Determine the (X, Y) coordinate at the center of the cell enclosing the given text.  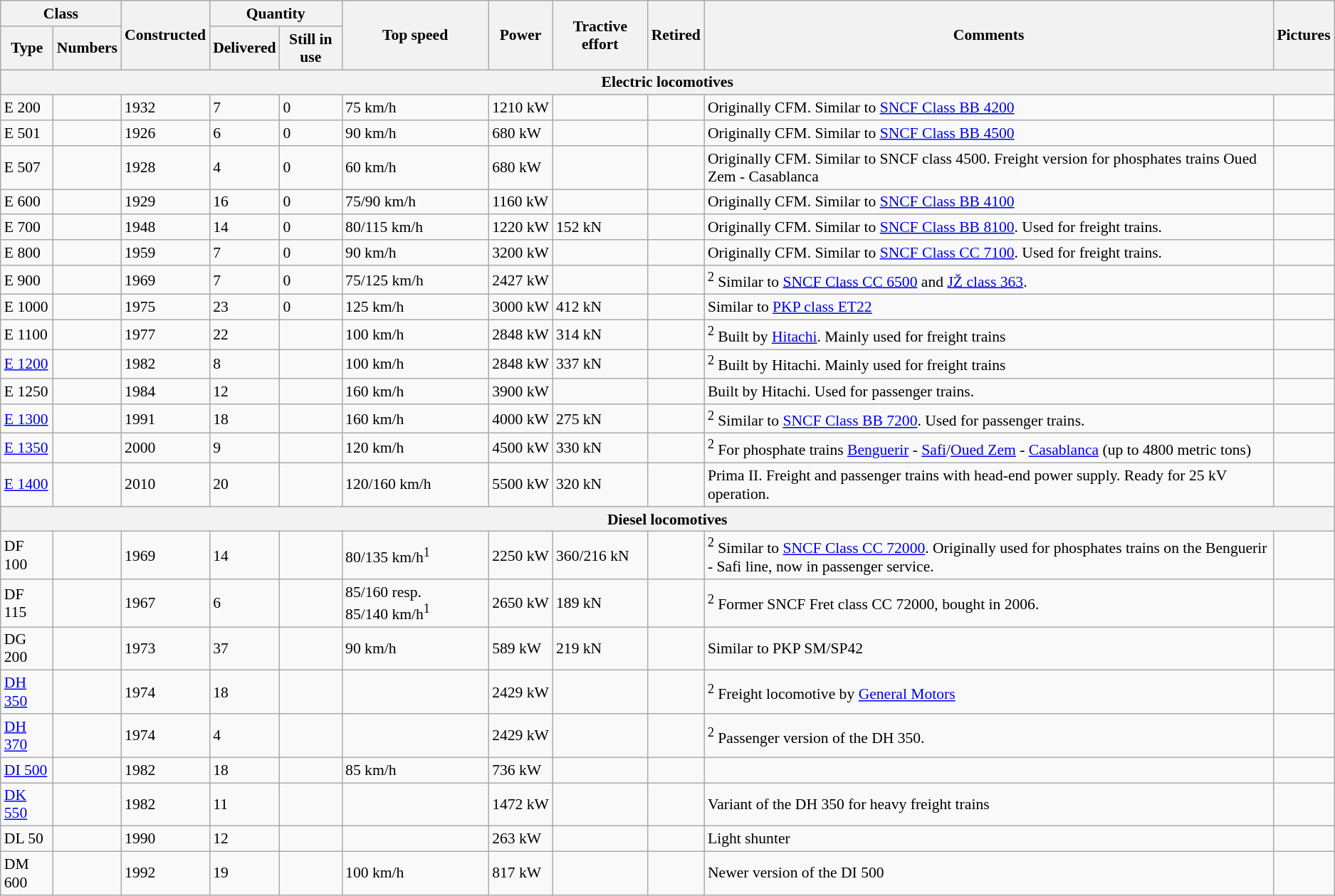
817 kW (520, 874)
Power (520, 36)
85/160 resp. 85/140 km/h1 (415, 604)
E 501 (27, 133)
23 (244, 307)
9 (244, 448)
75/90 km/h (415, 202)
Retired (676, 36)
DL 50 (27, 839)
2427 kW (520, 280)
E 1300 (27, 418)
2 Similar to SNCF Class BB 7200. Used for passenger trains. (988, 418)
1220 kW (520, 228)
75 km/h (415, 108)
314 kN (600, 334)
320 kN (600, 485)
DM 600 (27, 874)
Class (61, 14)
Originally CFM. Similar to SNCF class 4500. Freight version for phosphates trains Oued Zem - Casablanca (988, 168)
2 Freight locomotive by General Motors (988, 692)
2 Similar to SNCF Class CC 72000. Originally used for phosphates trains on the Benguerir - Safi line, now in passenger service. (988, 555)
Electric locomotives (668, 83)
11 (244, 804)
E 900 (27, 280)
219 kN (600, 649)
E 507 (27, 168)
189 kN (600, 604)
E 1100 (27, 334)
3000 kW (520, 307)
4500 kW (520, 448)
80/135 km/h1 (415, 555)
1160 kW (520, 202)
337 kN (600, 364)
Diesel locomotives (668, 520)
2650 kW (520, 604)
Numbers (87, 48)
120/160 km/h (415, 485)
1967 (165, 604)
5500 kW (520, 485)
E 1250 (27, 391)
DF 100 (27, 555)
Pictures (1303, 36)
Similar to PKP SM/SP42 (988, 649)
3200 kW (520, 253)
Tractive effort (600, 36)
DG 200 (27, 649)
Still in use (310, 48)
DH 370 (27, 736)
1210 kW (520, 108)
75/125 km/h (415, 280)
2000 (165, 448)
4000 kW (520, 418)
E 1200 (27, 364)
125 km/h (415, 307)
Built by Hitachi. Used for passenger trains. (988, 391)
E 1350 (27, 448)
DH 350 (27, 692)
Originally CFM. Similar to SNCF Class BB 8100. Used for freight trains. (988, 228)
85 km/h (415, 770)
E 800 (27, 253)
60 km/h (415, 168)
Delivered (244, 48)
E 600 (27, 202)
E 1000 (27, 307)
589 kW (520, 649)
1991 (165, 418)
412 kN (600, 307)
Type (27, 48)
1977 (165, 334)
Constructed (165, 36)
DF 115 (27, 604)
Originally CFM. Similar to SNCF Class BB 4500 (988, 133)
E 200 (27, 108)
275 kN (600, 418)
1472 kW (520, 804)
19 (244, 874)
1990 (165, 839)
120 km/h (415, 448)
20 (244, 485)
2010 (165, 485)
Originally CFM. Similar to SNCF Class BB 4100 (988, 202)
1929 (165, 202)
330 kN (600, 448)
8 (244, 364)
1992 (165, 874)
DK 550 (27, 804)
Originally CFM. Similar to SNCF Class BB 4200 (988, 108)
1959 (165, 253)
22 (244, 334)
E 1400 (27, 485)
Newer version of the DI 500 (988, 874)
Light shunter (988, 839)
Similar to PKP class ET22 (988, 307)
1926 (165, 133)
1973 (165, 649)
736 kW (520, 770)
1948 (165, 228)
360/216 kN (600, 555)
2 Former SNCF Fret class CC 72000, bought in 2006. (988, 604)
Comments (988, 36)
Variant of the DH 350 for heavy freight trains (988, 804)
Originally CFM. Similar to SNCF Class CC 7100. Used for freight trains. (988, 253)
DI 500 (27, 770)
2250 kW (520, 555)
2 Similar to SNCF Class CC 6500 and JŽ class 363. (988, 280)
1984 (165, 391)
E 700 (27, 228)
3900 kW (520, 391)
Quantity (276, 14)
1975 (165, 307)
263 kW (520, 839)
152 kN (600, 228)
16 (244, 202)
2 Passenger version of the DH 350. (988, 736)
80/115 km/h (415, 228)
2 For phosphate trains Benguerir - Safi/Oued Zem - Casablanca (up to 4800 metric tons) (988, 448)
37 (244, 649)
Top speed (415, 36)
1932 (165, 108)
Prima II. Freight and passenger trains with head-end power supply. Ready for 25 kV operation. (988, 485)
1928 (165, 168)
